Return the (X, Y) coordinate for the center point of the cell that contains the specified text.  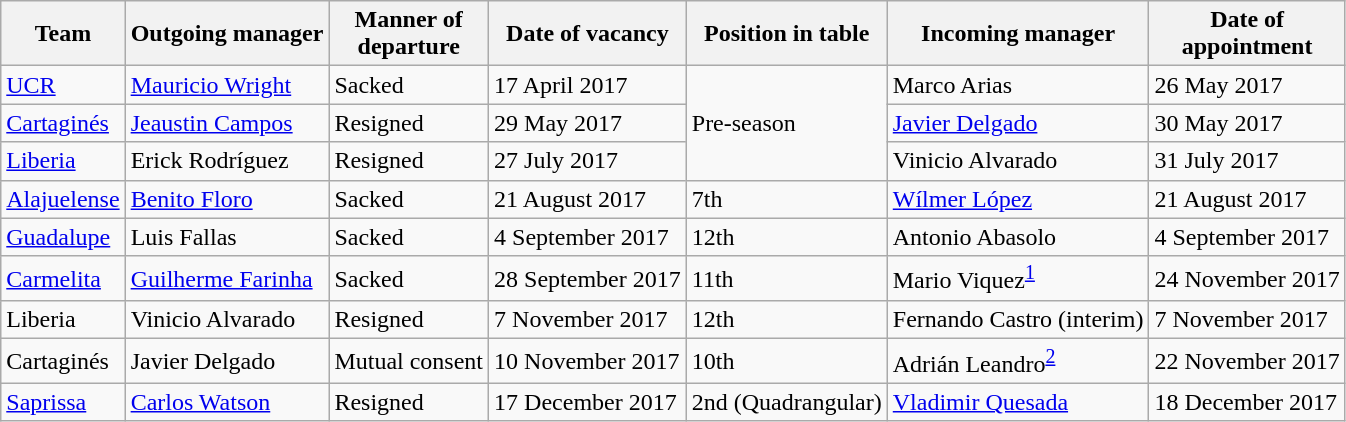
22 November 2017 (1247, 362)
Adrián Leandro2 (1018, 362)
Wílmer López (1018, 199)
10 November 2017 (588, 362)
Vladimir Quesada (1018, 402)
29 May 2017 (588, 123)
Position in table (786, 34)
Date of vacancy (588, 34)
27 July 2017 (588, 161)
17 April 2017 (588, 85)
Erick Rodríguez (227, 161)
Marco Arias (1018, 85)
Carmelita (63, 278)
11th (786, 278)
UCR (63, 85)
Pre-season (786, 123)
Mutual consent (409, 362)
28 September 2017 (588, 278)
Guadalupe (63, 237)
Guilherme Farinha (227, 278)
Fernando Castro (interim) (1018, 320)
Outgoing manager (227, 34)
Manner ofdeparture (409, 34)
7th (786, 199)
26 May 2017 (1247, 85)
Carlos Watson (227, 402)
Saprissa (63, 402)
24 November 2017 (1247, 278)
Jeaustin Campos (227, 123)
Luis Fallas (227, 237)
Antonio Abasolo (1018, 237)
18 December 2017 (1247, 402)
Mauricio Wright (227, 85)
Mario Viquez1 (1018, 278)
31 July 2017 (1247, 161)
Benito Floro (227, 199)
Team (63, 34)
Date ofappointment (1247, 34)
Alajuelense (63, 199)
Incoming manager (1018, 34)
2nd (Quadrangular) (786, 402)
30 May 2017 (1247, 123)
10th (786, 362)
17 December 2017 (588, 402)
